Search for the cell housing the specified text and yield its [X, Y] center coordinate. 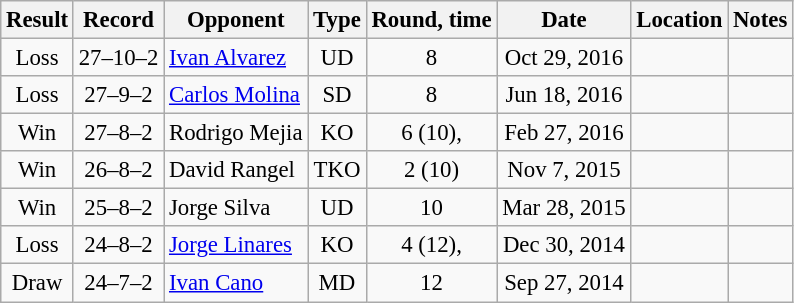
TKO [337, 170]
Result [38, 20]
MD [337, 283]
27–10–2 [118, 58]
Dec 30, 2014 [564, 245]
Oct 29, 2016 [564, 58]
Jun 18, 2016 [564, 95]
Notes [760, 20]
Round, time [432, 20]
Opponent [236, 20]
Mar 28, 2015 [564, 208]
26–8–2 [118, 170]
Sep 27, 2014 [564, 283]
25–8–2 [118, 208]
6 (10), [432, 133]
Type [337, 20]
4 (12), [432, 245]
Jorge Linares [236, 245]
Record [118, 20]
SD [337, 95]
12 [432, 283]
Jorge Silva [236, 208]
24–7–2 [118, 283]
Feb 27, 2016 [564, 133]
Rodrigo Mejia [236, 133]
27–8–2 [118, 133]
Nov 7, 2015 [564, 170]
Ivan Cano [236, 283]
Date [564, 20]
27–9–2 [118, 95]
24–8–2 [118, 245]
Carlos Molina [236, 95]
David Rangel [236, 170]
Location [680, 20]
Ivan Alvarez [236, 58]
10 [432, 208]
Draw [38, 283]
2 (10) [432, 170]
